Scan for the cell matching the given text and deliver its [x, y] coordinate at center. 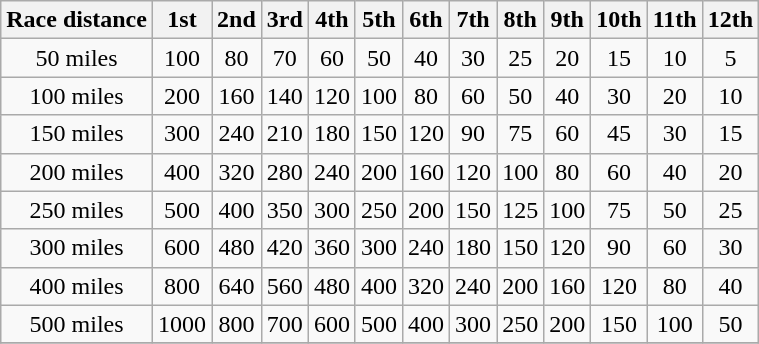
8th [520, 20]
125 [520, 210]
Race distance [77, 20]
200 miles [77, 172]
150 miles [77, 134]
420 [284, 248]
250 miles [77, 210]
350 [284, 210]
7th [474, 20]
50 miles [77, 58]
360 [332, 248]
560 [284, 286]
640 [237, 286]
10th [619, 20]
5 [730, 58]
11th [674, 20]
500 miles [77, 324]
3rd [284, 20]
1000 [182, 324]
45 [619, 134]
2nd [237, 20]
4th [332, 20]
5th [378, 20]
100 miles [77, 96]
9th [568, 20]
210 [284, 134]
70 [284, 58]
12th [730, 20]
280 [284, 172]
140 [284, 96]
700 [284, 324]
6th [426, 20]
400 miles [77, 286]
300 miles [77, 248]
1st [182, 20]
